Search for the cell housing the specified text and yield its (X, Y) center coordinate. 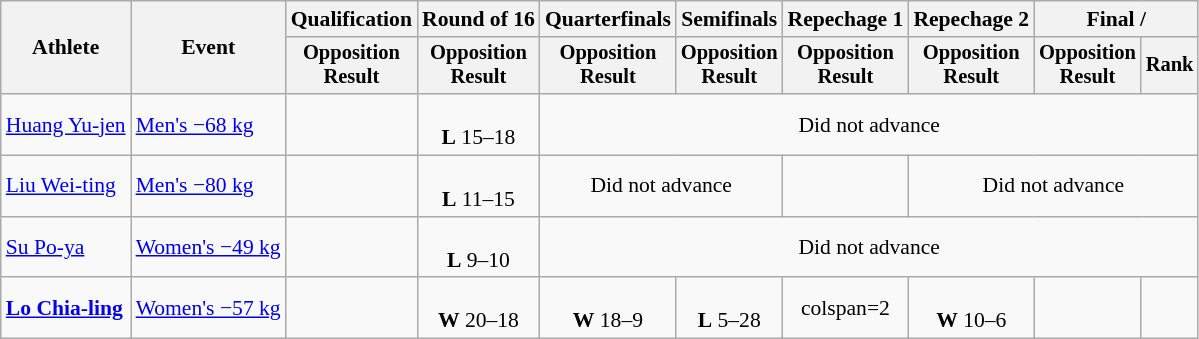
Lo Chia-ling (66, 308)
Men's −80 kg (208, 186)
Liu Wei-ting (66, 186)
L 9–10 (478, 248)
Round of 16 (478, 19)
L 15–18 (478, 124)
Repechage 2 (971, 19)
Quarterfinals (608, 19)
Athlete (66, 48)
L 5–28 (730, 308)
W 18–9 (608, 308)
Rank (1170, 66)
Repechage 1 (846, 19)
W 20–18 (478, 308)
Men's −68 kg (208, 124)
Final / (1116, 19)
L 11–15 (478, 186)
Su Po-ya (66, 248)
Event (208, 48)
Women's −57 kg (208, 308)
Huang Yu-jen (66, 124)
colspan=2 (846, 308)
W 10–6 (971, 308)
Semifinals (730, 19)
Qualification (352, 19)
Women's −49 kg (208, 248)
